Detect which cell encompasses the target text, then output its [x, y] center coordinate. 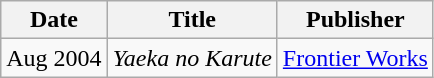
Yaeka no Karute [192, 58]
Aug 2004 [54, 58]
Publisher [355, 20]
Frontier Works [355, 58]
Title [192, 20]
Date [54, 20]
